Identify which cell holds the provided text, then report its (x, y) central coordinate. 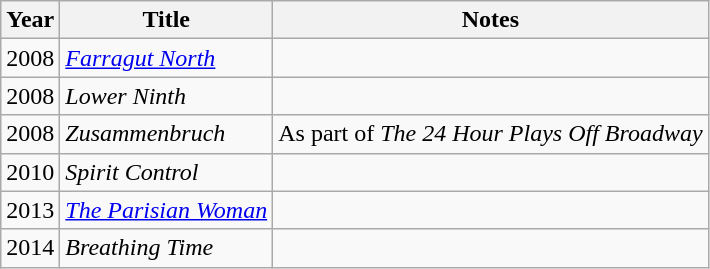
As part of The 24 Hour Plays Off Broadway (490, 134)
2013 (30, 210)
Farragut North (166, 58)
Spirit Control (166, 172)
Breathing Time (166, 248)
2010 (30, 172)
Title (166, 20)
2014 (30, 248)
The Parisian Woman (166, 210)
Notes (490, 20)
Zusammenbruch (166, 134)
Lower Ninth (166, 96)
Year (30, 20)
